Return [X, Y] of the center of cell containing provided text 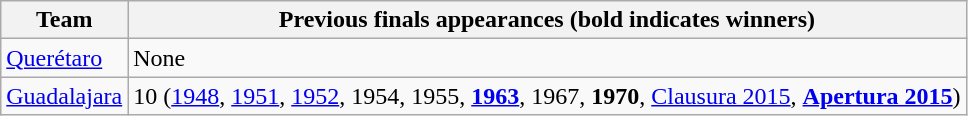
10 (1948, 1951, 1952, 1954, 1955, 1963, 1967, 1970, Clausura 2015, Apertura 2015) [547, 96]
None [547, 58]
Guadalajara [64, 96]
Team [64, 20]
Querétaro [64, 58]
Previous finals appearances (bold indicates winners) [547, 20]
